Determine the [X, Y] coordinate at the center of the cell enclosing the given text.  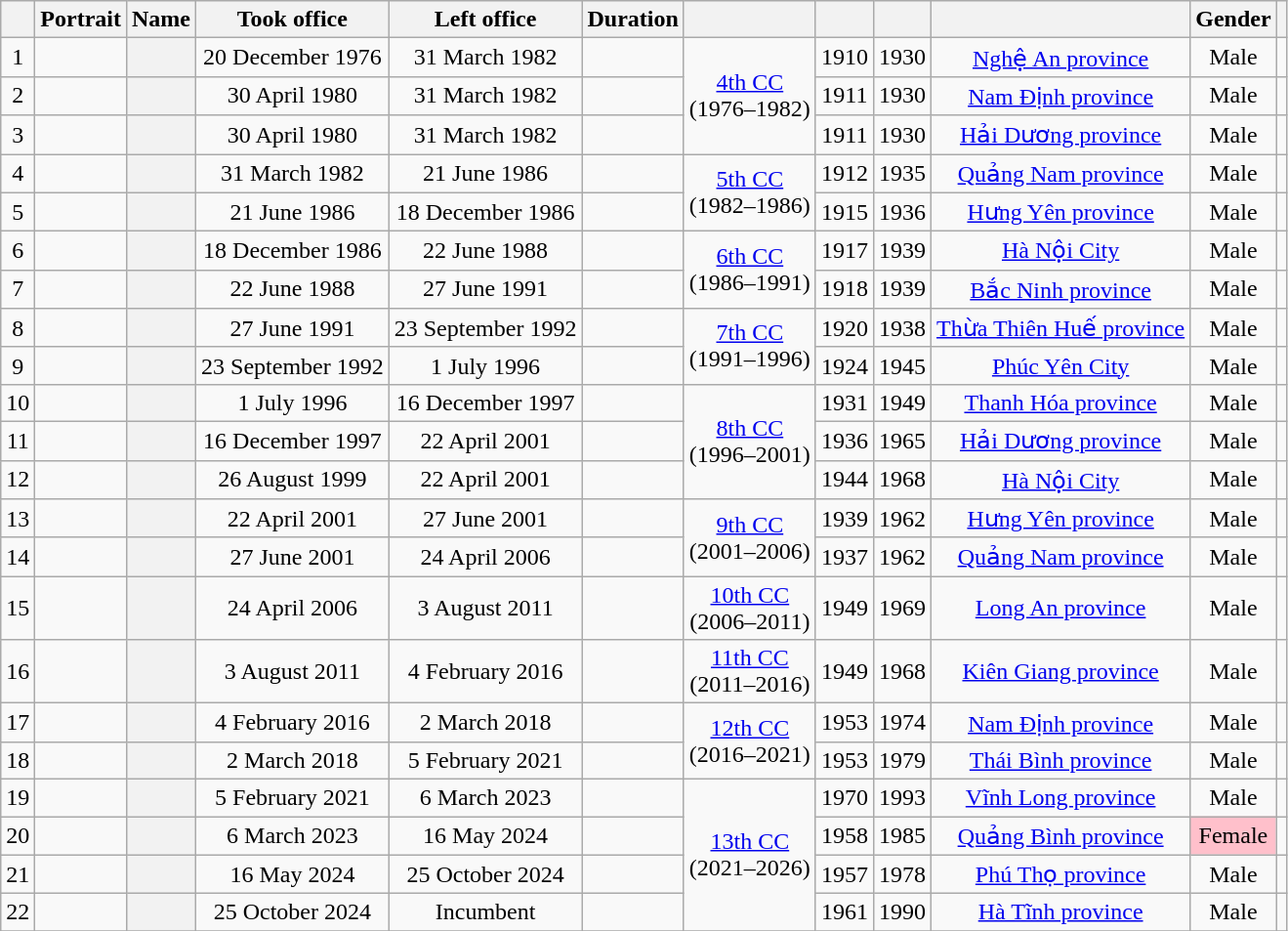
1974 [902, 723]
Thanh Hóa province [1060, 402]
5th CC(1982–1986) [750, 193]
12th CC(2016–2021) [750, 741]
15 [18, 608]
Portrait [81, 20]
Kiên Giang province [1060, 672]
Thừa Thiên Huế province [1060, 328]
7 [18, 289]
17 [18, 723]
1938 [902, 328]
11 [18, 441]
Left office [485, 20]
8th CC(1996–2001) [750, 442]
1944 [844, 480]
Phúc Yên City [1060, 365]
4th CC(1976–1982) [750, 96]
Took office [293, 20]
1985 [902, 836]
1970 [844, 797]
18 [18, 760]
1979 [902, 760]
Female [1233, 836]
14 [18, 557]
3 [18, 135]
12 [18, 480]
Name [160, 20]
Bắc Ninh province [1060, 289]
5 [18, 212]
Phú Thọ province [1060, 874]
1935 [902, 174]
1910 [844, 58]
6 [18, 251]
22 [18, 912]
Nghệ An province [1060, 58]
1 [18, 58]
1937 [844, 557]
1931 [844, 402]
2 [18, 96]
1924 [844, 365]
1918 [844, 289]
1969 [902, 608]
8 [18, 328]
Incumbent [485, 912]
Vĩnh Long province [1060, 797]
20 December 1976 [293, 58]
9 [18, 365]
1920 [844, 328]
1965 [902, 441]
7th CC(1991–1996) [750, 347]
Thái Bình province [1060, 760]
1978 [902, 874]
1917 [844, 251]
10th CC(2006–2011) [750, 608]
9th CC(2001–2006) [750, 537]
13th CC(2021–2026) [750, 854]
1912 [844, 174]
6th CC(1986–1991) [750, 270]
13 [18, 519]
26 August 1999 [293, 480]
1990 [902, 912]
1915 [844, 212]
20 [18, 836]
1957 [844, 874]
4 [18, 174]
Duration [633, 20]
1961 [844, 912]
Long An province [1060, 608]
19 [18, 797]
10 [18, 402]
Quảng Bình province [1060, 836]
Hà Tĩnh province [1060, 912]
21 [18, 874]
16 [18, 672]
11th CC(2011–2016) [750, 672]
1945 [902, 365]
1958 [844, 836]
1993 [902, 797]
Gender [1233, 20]
